For the text-containing cell, return its midpoint in [x, y] coordinate format. 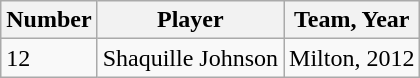
Number [49, 20]
12 [49, 58]
Shaquille Johnson [190, 58]
Player [190, 20]
Milton, 2012 [352, 58]
Team, Year [352, 20]
